Determine the (X, Y) coordinate at the center of the cell enclosing the given text.  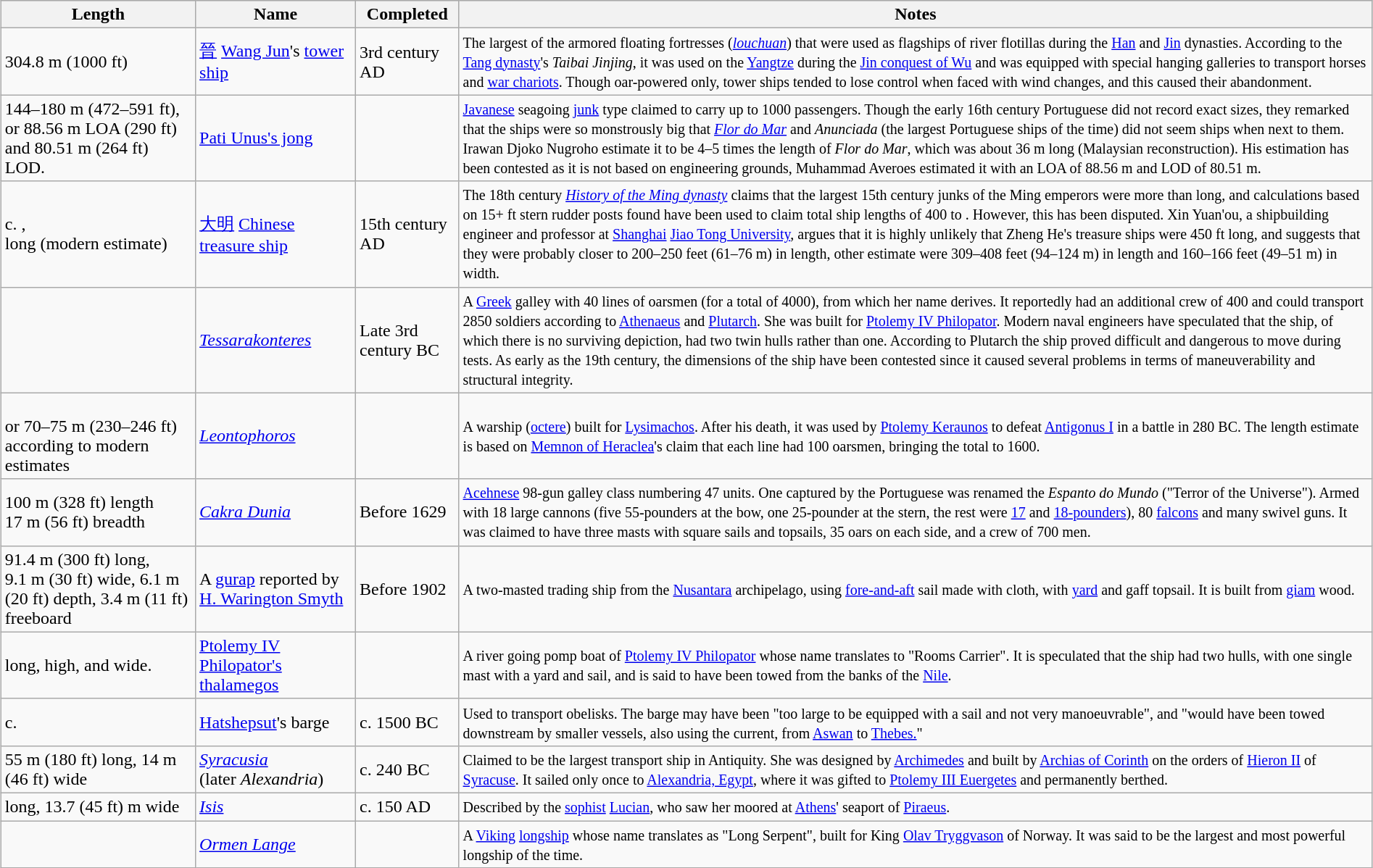
c. 240 BC (407, 769)
or 70–75 m (230–246 ft) according to modern estimates (98, 436)
Ormen Lange (275, 843)
long, 13.7 (45 ft) m wide (98, 806)
144–180 m (472–591 ft),or 88.56 m LOA (290 ft) and 80.51 m (264 ft) LOD. (98, 138)
3rd century AD (407, 62)
Ptolemy IV Philopator's thalamegos (275, 665)
Tessarakonteres (275, 340)
c. 150 AD (407, 806)
Length (98, 14)
Hatshepsut's barge (275, 722)
c. , long (modern estimate) (98, 234)
Notes (916, 14)
Pati Unus's jong (275, 138)
Isis (275, 806)
c. (98, 722)
Before 1629 (407, 512)
Late 3rd century BC (407, 340)
Name (275, 14)
Described by the sophist Lucian, who saw her moored at Athens' seaport of Piraeus. (916, 806)
100 m (328 ft) length17 m (56 ft) breadth (98, 512)
Cakra Dunia (275, 512)
91.4 m (300 ft) long, 9.1 m (30 ft) wide, 6.1 m (20 ft) depth, 3.4 m (11 ft) freeboard (98, 588)
Leontophoros (275, 436)
15th century AD (407, 234)
Syracusia(later Alexandria) (275, 769)
304.8 m (1000 ft) (98, 62)
Before 1902 (407, 588)
Completed (407, 14)
晉 Wang Jun's tower ship (275, 62)
55 m (180 ft) long, 14 m (46 ft) wide (98, 769)
A gurap reported by H. Warington Smyth (275, 588)
c. 1500 BC (407, 722)
大明 Chinese treasure ship (275, 234)
long, high, and wide. (98, 665)
